Scan for the cell matching the given text and deliver its (X, Y) coordinate at center. 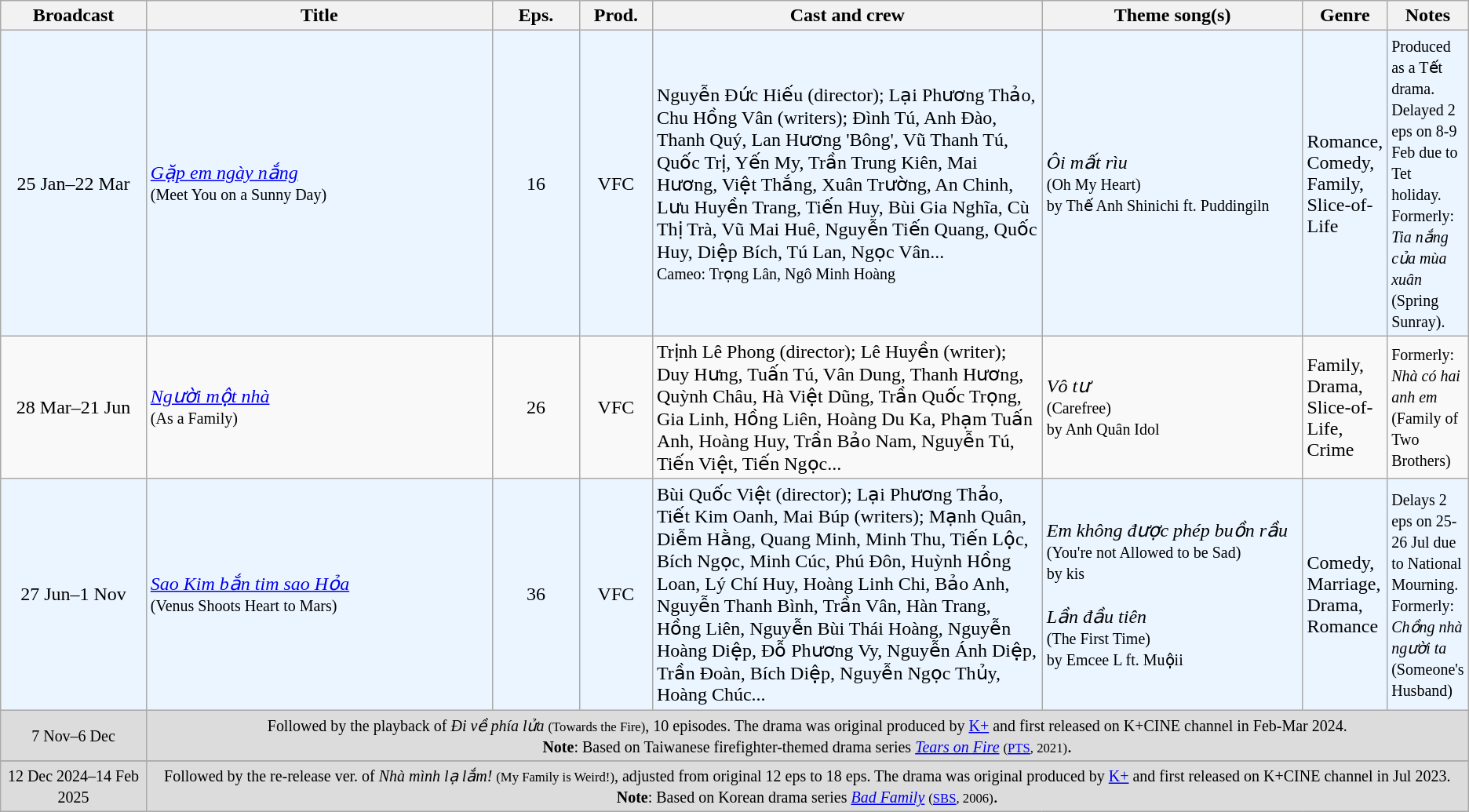
Người một nhà(As a Family) (319, 407)
Genre (1345, 16)
Gặp em ngày nắng(Meet You on a Sunny Day) (319, 184)
Prod. (615, 16)
Delays 2 eps on 25-26 Jul due to National Mourning.Formerly: Chồng nhà người ta (Someone's Husband) (1428, 595)
Romance, Comedy, Family, Slice-of-Life (1345, 184)
Cast and crew (847, 16)
28 Mar–21 Jun (74, 407)
25 Jan–22 Mar (74, 184)
7 Nov–6 Dec (74, 734)
27 Jun–1 Nov (74, 595)
Broadcast (74, 16)
Family, Drama, Slice-of-Life, Crime (1345, 407)
Sao Kim bắn tim sao Hỏa(Venus Shoots Heart to Mars) (319, 595)
Em không được phép buồn rầu(You're not Allowed to be Sad)by kisLần đầu tiên(The First Time)by Emcee L ft. Muộii (1172, 595)
Comedy, Marriage, Drama, Romance (1345, 595)
Vô tư(Carefree)by Anh Quân Idol (1172, 407)
12 Dec 2024–14 Feb 2025 (74, 786)
Formerly: Nhà có hai anh em (Family of Two Brothers) (1428, 407)
Ôi mất rìu(Oh My Heart) by Thế Anh Shinichi ft. Puddingiln (1172, 184)
Notes (1428, 16)
Eps. (535, 16)
16 (535, 184)
36 (535, 595)
Title (319, 16)
Produced as a Tết drama. Delayed 2 eps on 8-9 Feb due to Tet holiday.Formerly: Tia nắng của mùa xuân (Spring Sunray). (1428, 184)
26 (535, 407)
Theme song(s) (1172, 16)
